Locate the cell with the specified text and output its [X, Y] center coordinate. 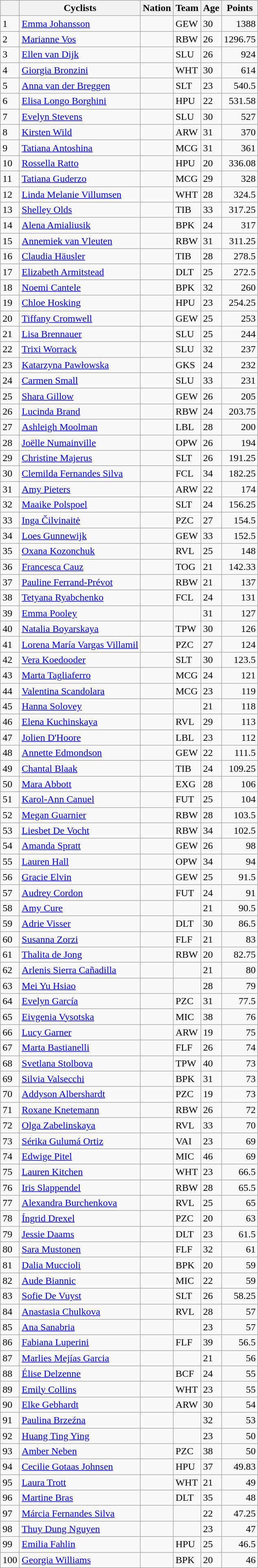
82 [10, 1281]
174 [240, 489]
Vera Koedooder [80, 660]
GKS [187, 365]
Sara Mustonen [80, 1250]
Team [187, 8]
237 [240, 349]
Marta Tagliaferro [80, 675]
Olga Zabelinskaya [80, 1125]
205 [240, 396]
Shelley Olds [80, 210]
124 [240, 644]
14 [10, 225]
47.25 [240, 1513]
Loes Gunnewijk [80, 536]
Maaike Polspoel [80, 505]
614 [240, 70]
Laura Trott [80, 1482]
203.75 [240, 411]
61.5 [240, 1234]
Points [240, 8]
152.5 [240, 536]
Marianne Vos [80, 39]
126 [240, 629]
7 [10, 117]
Giorgia Bronzini [80, 70]
Alexandra Burchenkova [80, 1203]
95 [10, 1482]
Marlies Mejías Garcia [80, 1358]
121 [240, 675]
VAI [187, 1141]
272.5 [240, 272]
317 [240, 225]
112 [240, 738]
90.5 [240, 908]
924 [240, 55]
93 [10, 1451]
191.25 [240, 458]
Lorena María Vargas Villamil [80, 644]
127 [240, 613]
46.5 [240, 1544]
Georgia Williams [80, 1560]
Annette Edmondson [80, 753]
45 [10, 707]
Roxane Knetemann [80, 1110]
44 [10, 691]
67 [10, 1048]
58 [10, 908]
42 [10, 660]
540.5 [240, 86]
1296.75 [240, 39]
Emma Pooley [80, 613]
154.5 [240, 520]
Amanda Spratt [80, 846]
97 [10, 1513]
278.5 [240, 256]
Claudia Häusler [80, 256]
71 [10, 1110]
Evelyn Stevens [80, 117]
Sofie De Vuyst [80, 1296]
142.33 [240, 567]
Eivgenia Vysotska [80, 1017]
58.25 [240, 1296]
Thuy Dung Nguyen [80, 1529]
Valentina Scandolara [80, 691]
Inga Čilvinaitė [80, 520]
Tetyana Ryabchenko [80, 598]
Iris Slappendel [80, 1188]
Trixi Worrack [80, 349]
Francesca Cauz [80, 567]
Lauren Kitchen [80, 1172]
361 [240, 148]
Susanna Zorzi [80, 939]
Lucy Garner [80, 1032]
531.58 [240, 101]
Nation [157, 8]
Gracie Elvin [80, 877]
Tatiana Guderzo [80, 179]
Elke Gebhardt [80, 1405]
232 [240, 365]
Paulina Brzeźna [80, 1420]
231 [240, 380]
324.5 [240, 194]
Marta Bastianelli [80, 1048]
Anastasia Chulkova [80, 1312]
200 [240, 427]
260 [240, 287]
60 [10, 939]
77 [10, 1203]
Natalia Boyarskaya [80, 629]
43 [10, 675]
123.5 [240, 660]
Emily Collins [80, 1389]
Linda Melanie Villumsen [80, 194]
Rossella Ratto [80, 163]
41 [10, 644]
Jessie Daams [80, 1234]
66 [10, 1032]
Lucinda Brand [80, 411]
Thalita de Jong [80, 955]
Audrey Cordon [80, 892]
78 [10, 1219]
16 [10, 256]
Megan Guarnier [80, 815]
111.5 [240, 753]
49.83 [240, 1467]
13 [10, 210]
Cecilie Gotaas Johnsen [80, 1467]
137 [240, 582]
102.5 [240, 830]
62 [10, 970]
1388 [240, 24]
Anna van der Breggen [80, 86]
Adrie Visser [80, 923]
Pauline Ferrand-Prévot [80, 582]
Mara Abbott [80, 784]
106 [240, 784]
Amy Cure [80, 908]
148 [240, 551]
Oxana Kozonchuk [80, 551]
Márcia Fernandes Silva [80, 1513]
Tatiana Antoshina [80, 148]
103.5 [240, 815]
52 [10, 815]
Lauren Hall [80, 861]
Edwige Pitel [80, 1156]
17 [10, 272]
Addyson Albershardt [80, 1094]
Katarzyna Pawłowska [80, 365]
87 [10, 1358]
99 [10, 1544]
Ashleigh Moolman [80, 427]
5 [10, 86]
Íngrid Drexel [80, 1219]
65.5 [240, 1188]
Svetlana Stolbova [80, 1063]
Huang Ting Ying [80, 1435]
527 [240, 117]
Chantal Blaak [80, 769]
Annemiek van Vleuten [80, 241]
Shara Gillow [80, 396]
311.25 [240, 241]
64 [10, 1001]
Ellen van Dijk [80, 55]
Martine Bras [80, 1498]
Aude Biannic [80, 1281]
156.25 [240, 505]
Clemilda Fernandes Silva [80, 474]
Dalia Muccioli [80, 1265]
90 [10, 1405]
EXG [187, 784]
328 [240, 179]
Joëlle Numainville [80, 442]
118 [240, 707]
91.5 [240, 877]
96 [10, 1498]
109.25 [240, 769]
Emma Johansson [80, 24]
1 [10, 24]
Arlenis Sierra Cañadilla [80, 970]
15 [10, 241]
Emilia Fahlin [80, 1544]
336.08 [240, 163]
194 [240, 442]
86.5 [240, 923]
253 [240, 318]
18 [10, 287]
Fabiana Luperini [80, 1343]
86 [10, 1343]
12 [10, 194]
113 [240, 722]
254.25 [240, 303]
11 [10, 179]
Christine Majerus [80, 458]
4 [10, 70]
85 [10, 1327]
Age [211, 8]
Elizabeth Armitstead [80, 272]
66.5 [240, 1172]
9 [10, 148]
2 [10, 39]
88 [10, 1374]
84 [10, 1312]
131 [240, 598]
92 [10, 1435]
Noemi Cantele [80, 287]
Élise Delzenne [80, 1374]
Tiffany Cromwell [80, 318]
3 [10, 55]
81 [10, 1265]
Karol-Ann Canuel [80, 799]
Elena Kuchinskaya [80, 722]
56.5 [240, 1343]
100 [10, 1560]
182.25 [240, 474]
Silvia Valsecchi [80, 1079]
68 [10, 1063]
244 [240, 334]
119 [240, 691]
6 [10, 101]
51 [10, 799]
317.25 [240, 210]
82.75 [240, 955]
Cyclists [80, 8]
Amber Neben [80, 1451]
104 [240, 799]
Evelyn García [80, 1001]
TOG [187, 567]
Jolien D'Hoore [80, 738]
8 [10, 132]
Mei Yu Hsiao [80, 986]
36 [10, 567]
77.5 [240, 1001]
10 [10, 163]
Alena Amialiusik [80, 225]
Elisa Longo Borghini [80, 101]
89 [10, 1389]
BCF [187, 1374]
Lisa Brennauer [80, 334]
Ana Sanabria [80, 1327]
Chloe Hosking [80, 303]
Sérika Gulumá Ortiz [80, 1141]
370 [240, 132]
Kirsten Wild [80, 132]
Carmen Small [80, 380]
Amy Pieters [80, 489]
Liesbet De Vocht [80, 830]
Hanna Solovey [80, 707]
